Return the (X, Y) coordinate for the center point of the cell that contains the specified text.  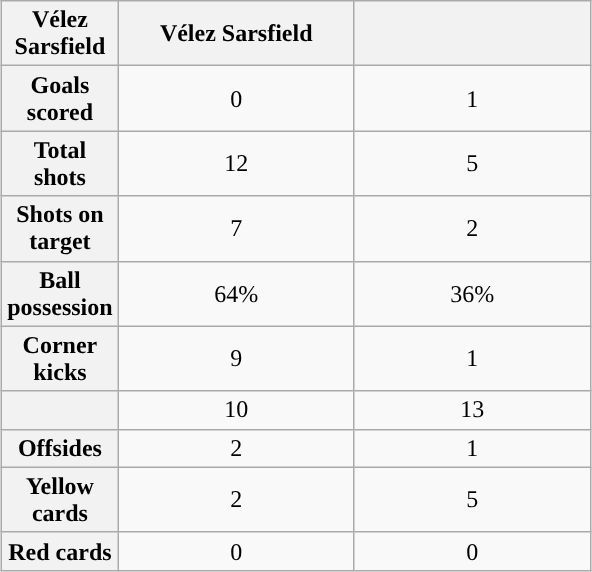
13 (472, 410)
Goals scored (60, 98)
Yellow cards (60, 500)
Red cards (60, 551)
Shots on target (60, 228)
36% (472, 294)
Ball possession (60, 294)
12 (236, 164)
Offsides (60, 448)
10 (236, 410)
9 (236, 358)
Corner kicks (60, 358)
Total shots (60, 164)
7 (236, 228)
64% (236, 294)
